Pinpoint the cell where the given text exists, returning its (X, Y) midpoint coordinate. 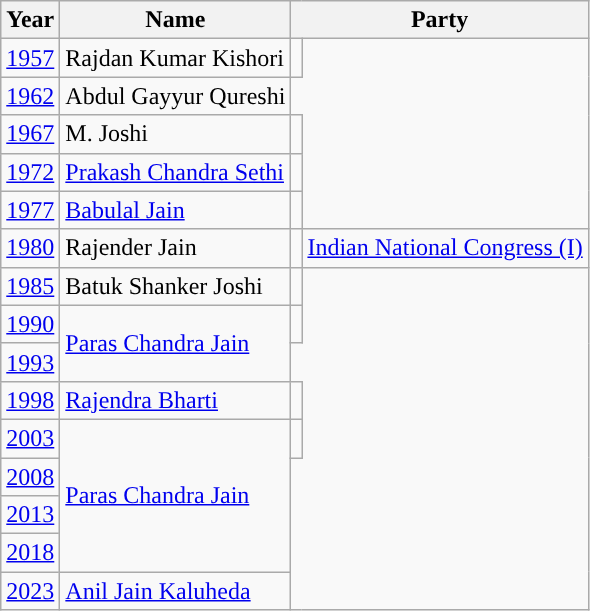
Rajdan Kumar Kishori (176, 58)
1967 (30, 134)
Party (440, 20)
Batuk Shanker Joshi (176, 286)
1977 (30, 210)
1993 (30, 362)
2023 (30, 591)
Name (176, 20)
1972 (30, 172)
2003 (30, 438)
1998 (30, 400)
1990 (30, 324)
1985 (30, 286)
1957 (30, 58)
Rajendra Bharti (176, 400)
2018 (30, 553)
M. Joshi (176, 134)
Prakash Chandra Sethi (176, 172)
2008 (30, 477)
Year (30, 20)
Babulal Jain (176, 210)
Indian National Congress (I) (445, 248)
1980 (30, 248)
2013 (30, 515)
Rajender Jain (176, 248)
1962 (30, 96)
Anil Jain Kaluheda (176, 591)
Abdul Gayyur Qureshi (176, 96)
